Extract the [x, y] coordinate from the center of the cell holding the provided text.  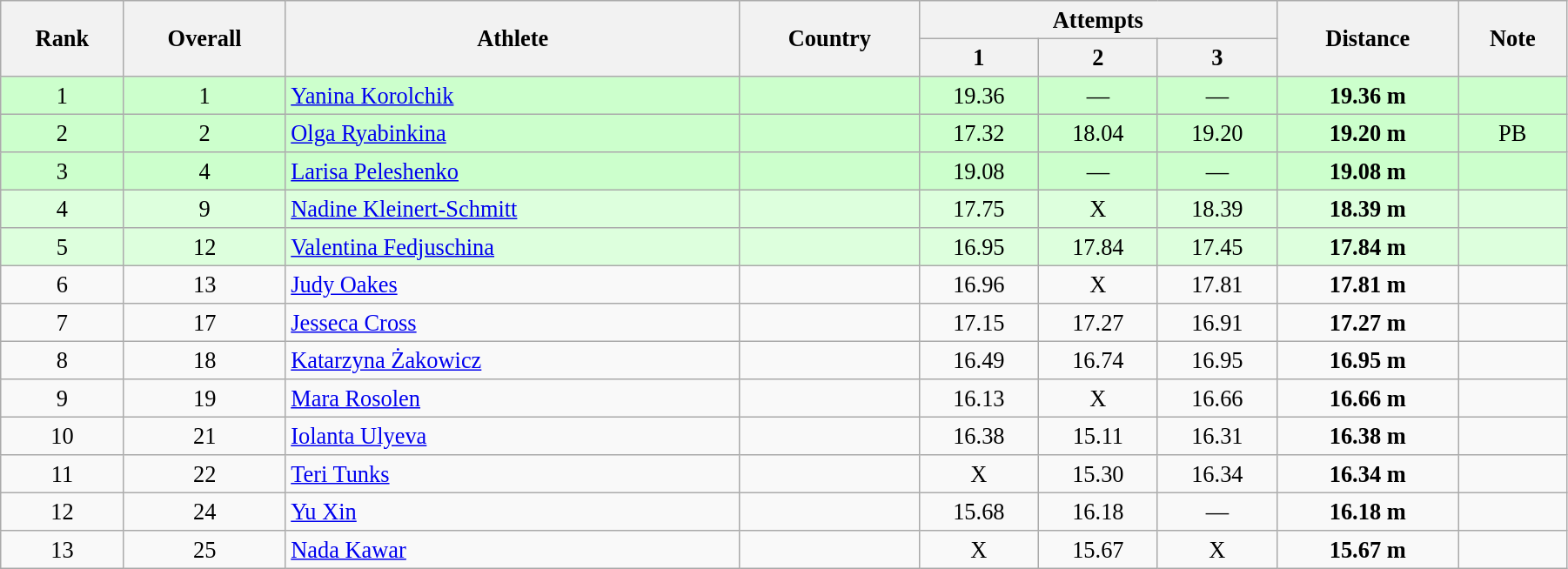
Mara Rosolen [513, 398]
17.84 [1098, 247]
18.39 [1216, 209]
19.08 [978, 171]
Rank [63, 38]
Distance [1368, 38]
17.32 [978, 133]
Country [829, 38]
Katarzyna Żakowicz [513, 360]
16.66 m [1368, 398]
16.49 [978, 360]
16.18 [1098, 512]
15.67 [1098, 550]
19.08 m [1368, 171]
Teri Tunks [513, 474]
19 [204, 398]
Jesseca Cross [513, 323]
15.11 [1098, 436]
Nada Kawar [513, 550]
18 [204, 360]
18.04 [1098, 133]
17.27 [1098, 323]
7 [63, 323]
25 [204, 550]
Larisa Peleshenko [513, 171]
16.38 m [1368, 436]
19.20 m [1368, 133]
16.96 [978, 284]
19.36 [978, 95]
19.20 [1216, 133]
24 [204, 512]
Iolanta Ulyeva [513, 436]
15.68 [978, 512]
16.34 m [1368, 474]
17.75 [978, 209]
16.66 [1216, 398]
22 [204, 474]
Judy Oakes [513, 284]
Attempts [1098, 19]
17.27 m [1368, 323]
19.36 m [1368, 95]
16.74 [1098, 360]
16.18 m [1368, 512]
11 [63, 474]
16.91 [1216, 323]
5 [63, 247]
17.15 [978, 323]
16.31 [1216, 436]
Valentina Fedjuschina [513, 247]
16.95 m [1368, 360]
17.84 m [1368, 247]
17.81 m [1368, 284]
17.45 [1216, 247]
16.38 [978, 436]
Yanina Korolchik [513, 95]
16.13 [978, 398]
17.81 [1216, 284]
Overall [204, 38]
17 [204, 323]
16.34 [1216, 474]
Olga Ryabinkina [513, 133]
18.39 m [1368, 209]
Athlete [513, 38]
Note [1512, 38]
Yu Xin [513, 512]
6 [63, 284]
15.67 m [1368, 550]
21 [204, 436]
10 [63, 436]
Nadine Kleinert-Schmitt [513, 209]
15.30 [1098, 474]
PB [1512, 133]
8 [63, 360]
